Output the [X, Y] coordinate of the center of the cell containing the given text.  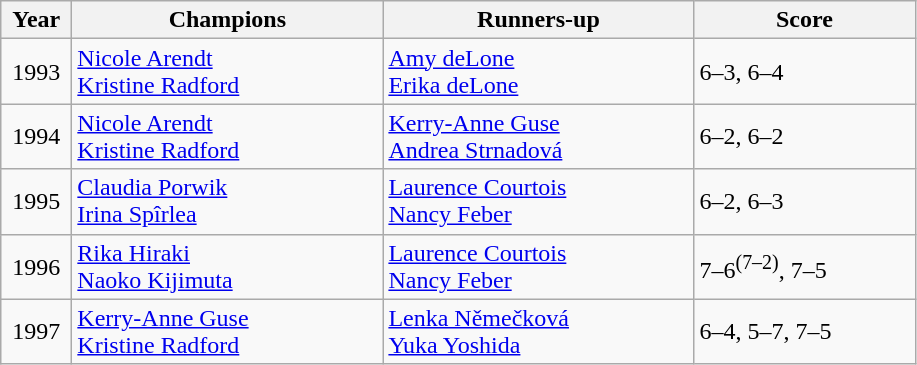
6–2, 6–2 [804, 136]
Runners-up [538, 20]
1994 [36, 136]
1995 [36, 202]
6–4, 5–7, 7–5 [804, 332]
Lenka Němečková Yuka Yoshida [538, 332]
Score [804, 20]
Kerry-Anne Guse Kristine Radford [228, 332]
Champions [228, 20]
Year [36, 20]
7–6(7–2), 7–5 [804, 266]
Rika Hiraki Naoko Kijimuta [228, 266]
Amy deLone Erika deLone [538, 72]
6–2, 6–3 [804, 202]
Claudia Porwik Irina Spîrlea [228, 202]
Kerry-Anne Guse Andrea Strnadová [538, 136]
1993 [36, 72]
1997 [36, 332]
6–3, 6–4 [804, 72]
1996 [36, 266]
